Search for the cell housing the specified text and yield its [X, Y] center coordinate. 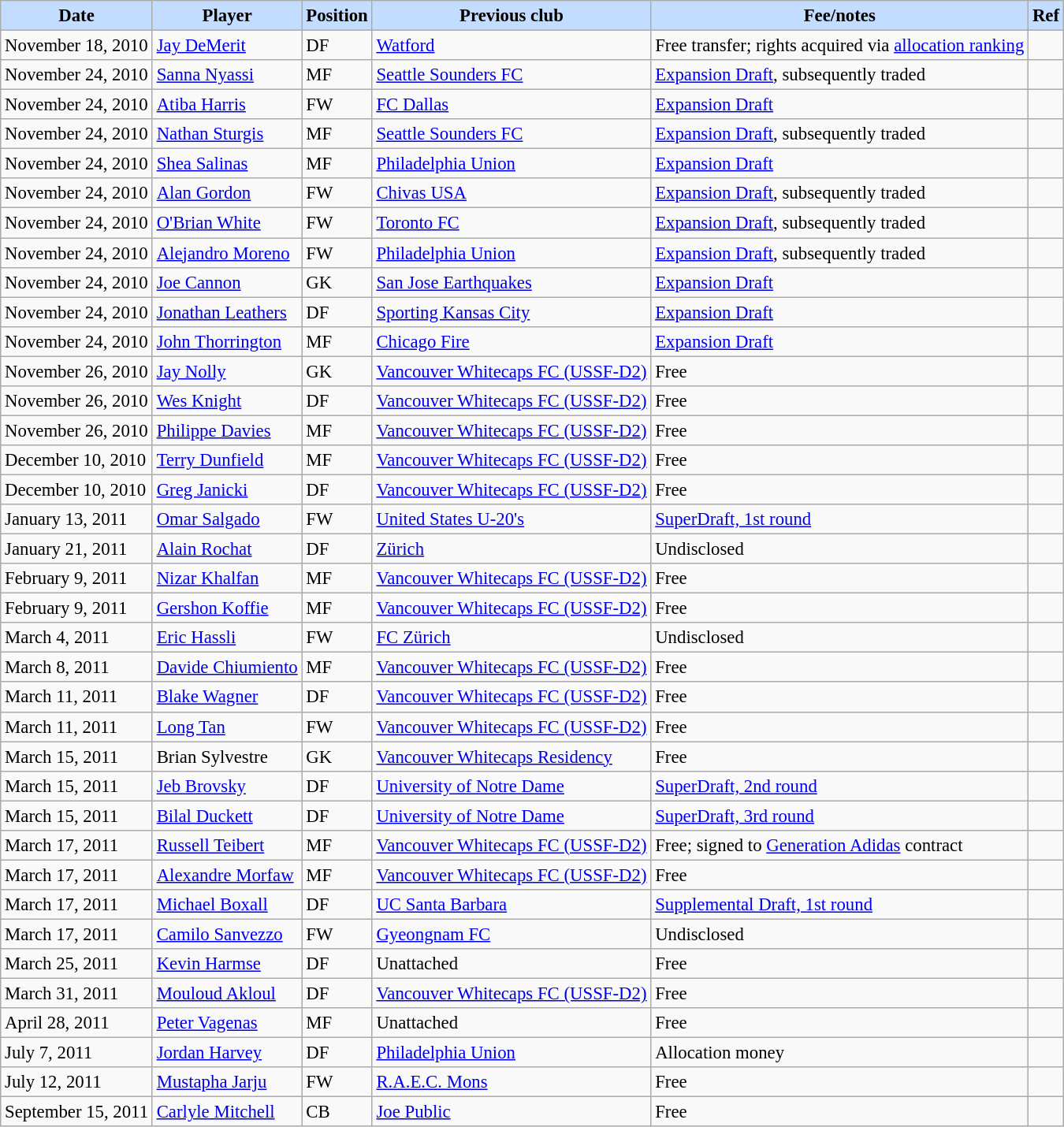
Mouloud Akloul [227, 994]
Toronto FC [512, 223]
Gershon Koffie [227, 608]
March 4, 2011 [77, 638]
March 31, 2011 [77, 994]
John Thorrington [227, 341]
Camilo Sanvezzo [227, 934]
Kevin Harmse [227, 964]
Eric Hassli [227, 638]
Alejandro Moreno [227, 253]
FC Dallas [512, 105]
Alexandre Morfaw [227, 875]
Alan Gordon [227, 193]
Wes Knight [227, 401]
O'Brian White [227, 223]
Allocation money [840, 1053]
R.A.E.C. Mons [512, 1082]
Mustapha Jarju [227, 1082]
April 28, 2011 [77, 1023]
Supplemental Draft, 1st round [840, 905]
Vancouver Whitecaps Residency [512, 757]
Omar Salgado [227, 519]
Brian Sylvestre [227, 757]
July 7, 2011 [77, 1053]
January 13, 2011 [77, 519]
Peter Vagenas [227, 1023]
FC Zürich [512, 638]
Chivas USA [512, 193]
Chicago Fire [512, 341]
January 21, 2011 [77, 549]
Jonathan Leathers [227, 312]
Previous club [512, 16]
Zürich [512, 549]
Philippe Davies [227, 430]
Russell Teibert [227, 846]
March 8, 2011 [77, 668]
United States U-20's [512, 519]
UC Santa Barbara [512, 905]
Free transfer; rights acquired via allocation ranking [840, 46]
SuperDraft, 3rd round [840, 816]
CB [337, 1112]
Davide Chiumiento [227, 668]
July 12, 2011 [77, 1082]
Alain Rochat [227, 549]
SuperDraft, 2nd round [840, 786]
Joe Public [512, 1112]
November 18, 2010 [77, 46]
Carlyle Mitchell [227, 1112]
Ref [1047, 16]
Player [227, 16]
March 25, 2011 [77, 964]
Jeb Brovsky [227, 786]
SuperDraft, 1st round [840, 519]
Greg Janicki [227, 489]
September 15, 2011 [77, 1112]
Date [77, 16]
Sporting Kansas City [512, 312]
Sanna Nyassi [227, 75]
San Jose Earthquakes [512, 282]
Jordan Harvey [227, 1053]
Free; signed to Generation Adidas contract [840, 846]
Position [337, 16]
Atiba Harris [227, 105]
Fee/notes [840, 16]
Blake Wagner [227, 697]
Long Tan [227, 727]
Michael Boxall [227, 905]
Nathan Sturgis [227, 134]
Jay DeMerit [227, 46]
Shea Salinas [227, 164]
Nizar Khalfan [227, 578]
Joe Cannon [227, 282]
Bilal Duckett [227, 816]
Terry Dunfield [227, 460]
Watford [512, 46]
Jay Nolly [227, 371]
Gyeongnam FC [512, 934]
